Identify which cell holds the provided text, then report its [x, y] central coordinate. 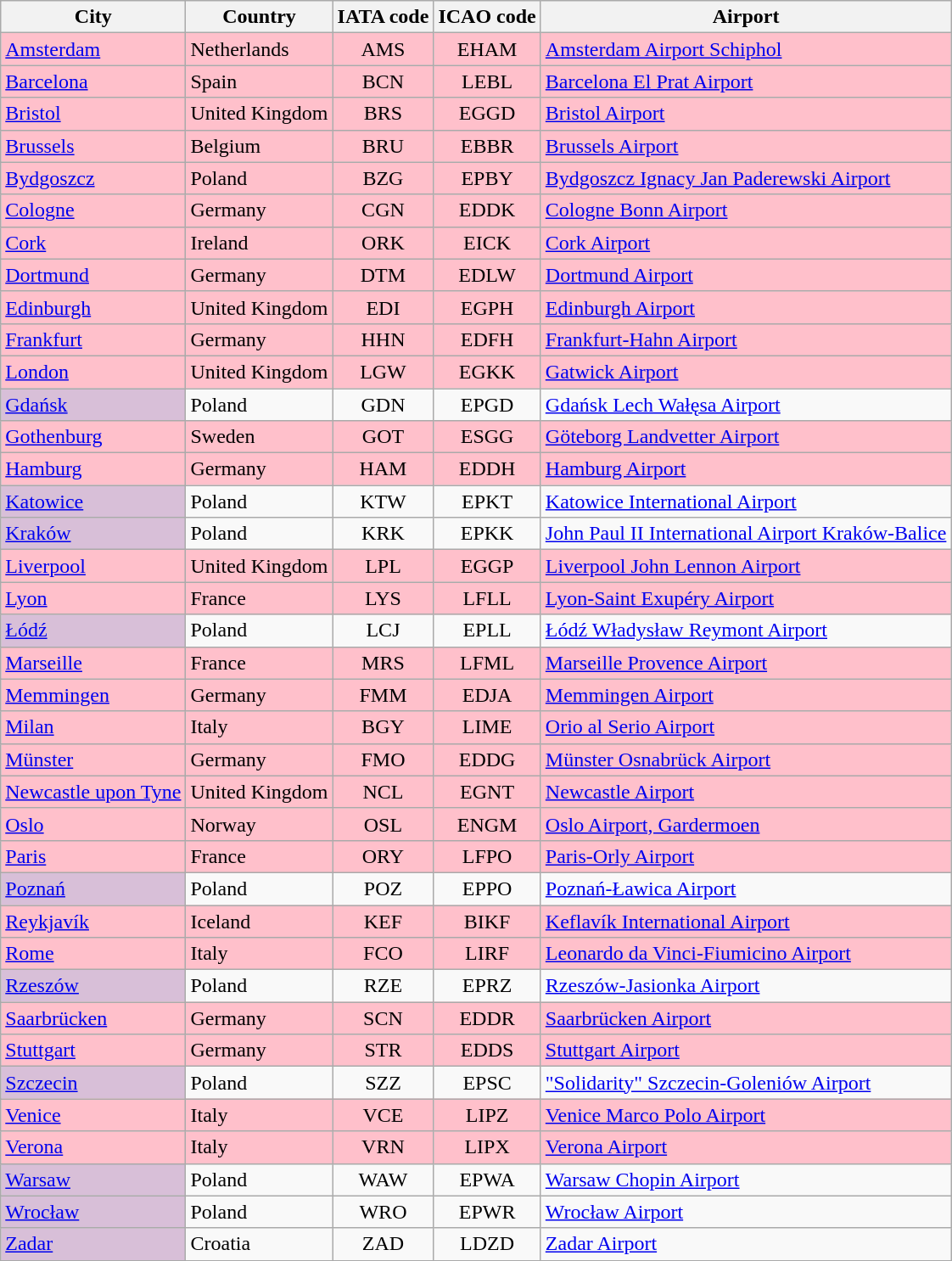
Gdańsk [93, 405]
Venice Marco Polo Airport [746, 1115]
Liverpool [93, 566]
WRO [384, 1212]
EGPH [487, 307]
EPLL [487, 630]
EDJA [487, 695]
Wrocław [93, 1212]
ESGG [487, 437]
Katowice International Airport [746, 502]
"Solidarity" Szczecin-Goleniów Airport [746, 1083]
EDDR [487, 1018]
Poznań-Ławica Airport [746, 888]
LGW [384, 372]
Frankfurt [93, 339]
Country [260, 17]
Münster [93, 759]
Stuttgart Airport [746, 1051]
Bydgoszcz Ignacy Jan Paderewski Airport [746, 178]
Warsaw Chopin Airport [746, 1180]
Rzeszów [93, 986]
FCO [384, 954]
Spain [260, 81]
Rzeszów-Jasionka Airport [746, 986]
Rome [93, 954]
ORY [384, 856]
Verona [93, 1147]
BCN [384, 81]
Frankfurt-Hahn Airport [746, 339]
EPKK [487, 534]
BRU [384, 146]
LIPZ [487, 1115]
EICK [487, 243]
Göteborg Landvetter Airport [746, 437]
HAM [384, 469]
LCJ [384, 630]
STR [384, 1051]
EDLW [487, 275]
John Paul II International Airport Kraków-Balice [746, 534]
EDFH [487, 339]
GOT [384, 437]
Edinburgh Airport [746, 307]
CGN [384, 210]
EBBR [487, 146]
Brussels [93, 146]
LIPX [487, 1147]
SZZ [384, 1083]
Airport [746, 17]
Memmingen [93, 695]
EPRZ [487, 986]
Barcelona El Prat Airport [746, 81]
Gdańsk Lech Wałęsa Airport [746, 405]
Stuttgart [93, 1051]
Netherlands [260, 49]
Łódź Władysław Reymont Airport [746, 630]
Edinburgh [93, 307]
LDZD [487, 1244]
Paris-Orly Airport [746, 856]
Gatwick Airport [746, 372]
Münster Osnabrück Airport [746, 759]
Łódź [93, 630]
VCE [384, 1115]
BIKF [487, 921]
FMM [384, 695]
EDDG [487, 759]
Brussels Airport [746, 146]
Sweden [260, 437]
BGY [384, 727]
POZ [384, 888]
Paris [93, 856]
Cork Airport [746, 243]
LEBL [487, 81]
Saarbrücken Airport [746, 1018]
FMO [384, 759]
Dortmund [93, 275]
DTM [384, 275]
Dortmund Airport [746, 275]
VRN [384, 1147]
IATA code [384, 17]
NCL [384, 792]
EPSC [487, 1083]
LFML [487, 663]
Cologne Bonn Airport [746, 210]
Newcastle upon Tyne [93, 792]
ENGM [487, 824]
RZE [384, 986]
Verona Airport [746, 1147]
Kraków [93, 534]
Katowice [93, 502]
Saarbrücken [93, 1018]
AMS [384, 49]
SCN [384, 1018]
Milan [93, 727]
Szczecin [93, 1083]
Lyon [93, 598]
WAW [384, 1180]
Oslo [93, 824]
ICAO code [487, 17]
EGKK [487, 372]
EGGP [487, 566]
Amsterdam [93, 49]
Cork [93, 243]
LYS [384, 598]
KRK [384, 534]
Warsaw [93, 1180]
Reykjavík [93, 921]
Poznań [93, 888]
City [93, 17]
EPPO [487, 888]
BRS [384, 114]
KTW [384, 502]
BZG [384, 178]
ORK [384, 243]
London [93, 372]
EPWA [487, 1180]
OSL [384, 824]
Bristol [93, 114]
LIRF [487, 954]
Bristol Airport [746, 114]
EPWR [487, 1212]
Hamburg [93, 469]
LFLL [487, 598]
Zadar [93, 1244]
GDN [384, 405]
Oslo Airport, Gardermoen [746, 824]
Hamburg Airport [746, 469]
MRS [384, 663]
Belgium [260, 146]
EDDH [487, 469]
ZAD [384, 1244]
Liverpool John Lennon Airport [746, 566]
Wrocław Airport [746, 1212]
EPGD [487, 405]
EDI [384, 307]
Newcastle Airport [746, 792]
Gothenburg [93, 437]
EGNT [487, 792]
Iceland [260, 921]
Zadar Airport [746, 1244]
EPBY [487, 178]
Norway [260, 824]
EDDS [487, 1051]
EGGD [487, 114]
LIME [487, 727]
Leonardo da Vinci-Fiumicino Airport [746, 954]
Ireland [260, 243]
EPKT [487, 502]
KEF [384, 921]
EHAM [487, 49]
Bydgoszcz [93, 178]
Marseille Provence Airport [746, 663]
Lyon-Saint Exupéry Airport [746, 598]
HHN [384, 339]
Croatia [260, 1244]
Marseille [93, 663]
Amsterdam Airport Schiphol [746, 49]
LFPO [487, 856]
Venice [93, 1115]
EDDK [487, 210]
LPL [384, 566]
Cologne [93, 210]
Keflavík International Airport [746, 921]
Barcelona [93, 81]
Memmingen Airport [746, 695]
Orio al Serio Airport [746, 727]
